Pinpoint the cell where the given text exists, returning its [X, Y] midpoint coordinate. 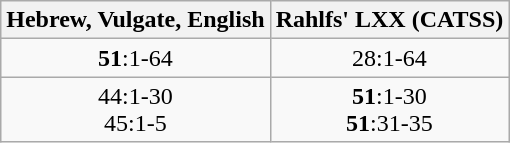
28:1-64 [390, 58]
Rahlfs' LXX (CATSS) [390, 20]
51:1-64 [136, 58]
44:1-3045:1-5 [136, 110]
51:1-3051:31-35 [390, 110]
Hebrew, Vulgate, English [136, 20]
